Extract the (X, Y) coordinate from the center of the cell holding the provided text.  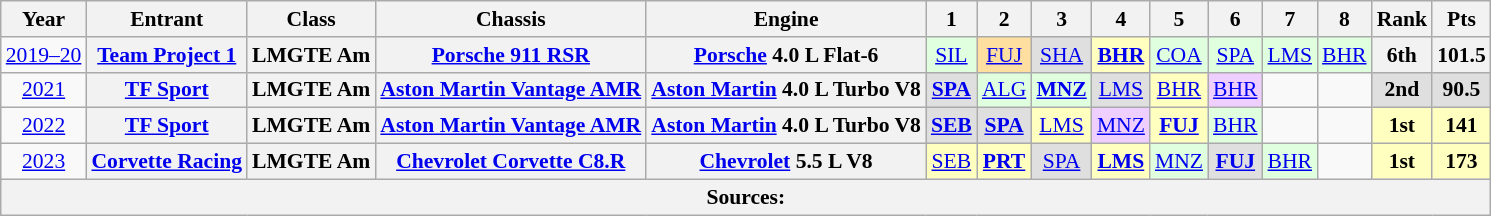
Entrant (166, 19)
Pts (1462, 19)
Year (44, 19)
2023 (44, 162)
2 (1004, 19)
173 (1462, 162)
Porsche 4.0 L Flat-6 (786, 55)
2nd (1402, 90)
COA (1179, 55)
Rank (1402, 19)
Class (311, 19)
Chevrolet 5.5 L V8 (786, 162)
Team Project 1 (166, 55)
5 (1179, 19)
141 (1462, 126)
3 (1061, 19)
1 (952, 19)
101.5 (1462, 55)
Sources: (746, 197)
ALG (1004, 90)
7 (1290, 19)
6 (1236, 19)
PRT (1004, 162)
Chevrolet Corvette C8.R (510, 162)
SHA (1061, 55)
2021 (44, 90)
6th (1402, 55)
Engine (786, 19)
90.5 (1462, 90)
2022 (44, 126)
Chassis (510, 19)
Porsche 911 RSR (510, 55)
SIL (952, 55)
2019–20 (44, 55)
8 (1344, 19)
Corvette Racing (166, 162)
4 (1121, 19)
